Capture the cell that displays the provided text and extract its (x, y) central coordinate. 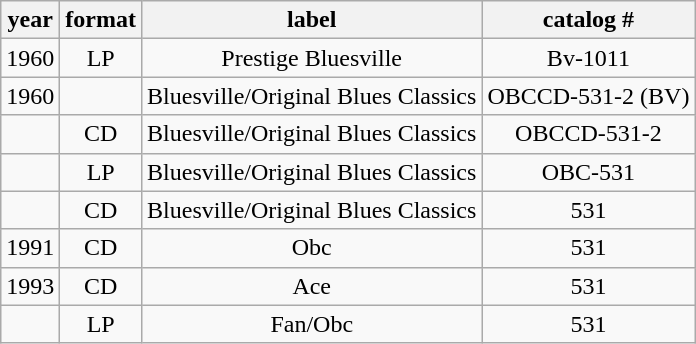
OBCCD-531-2 (BV) (588, 96)
OBCCD-531-2 (588, 134)
1991 (30, 248)
Prestige Bluesville (312, 58)
Fan/Obc (312, 324)
catalog # (588, 20)
Ace (312, 286)
format (101, 20)
year (30, 20)
OBC-531 (588, 172)
label (312, 20)
1993 (30, 286)
Obc (312, 248)
Bv-1011 (588, 58)
